Locate the cell with the specified text and output its (X, Y) center coordinate. 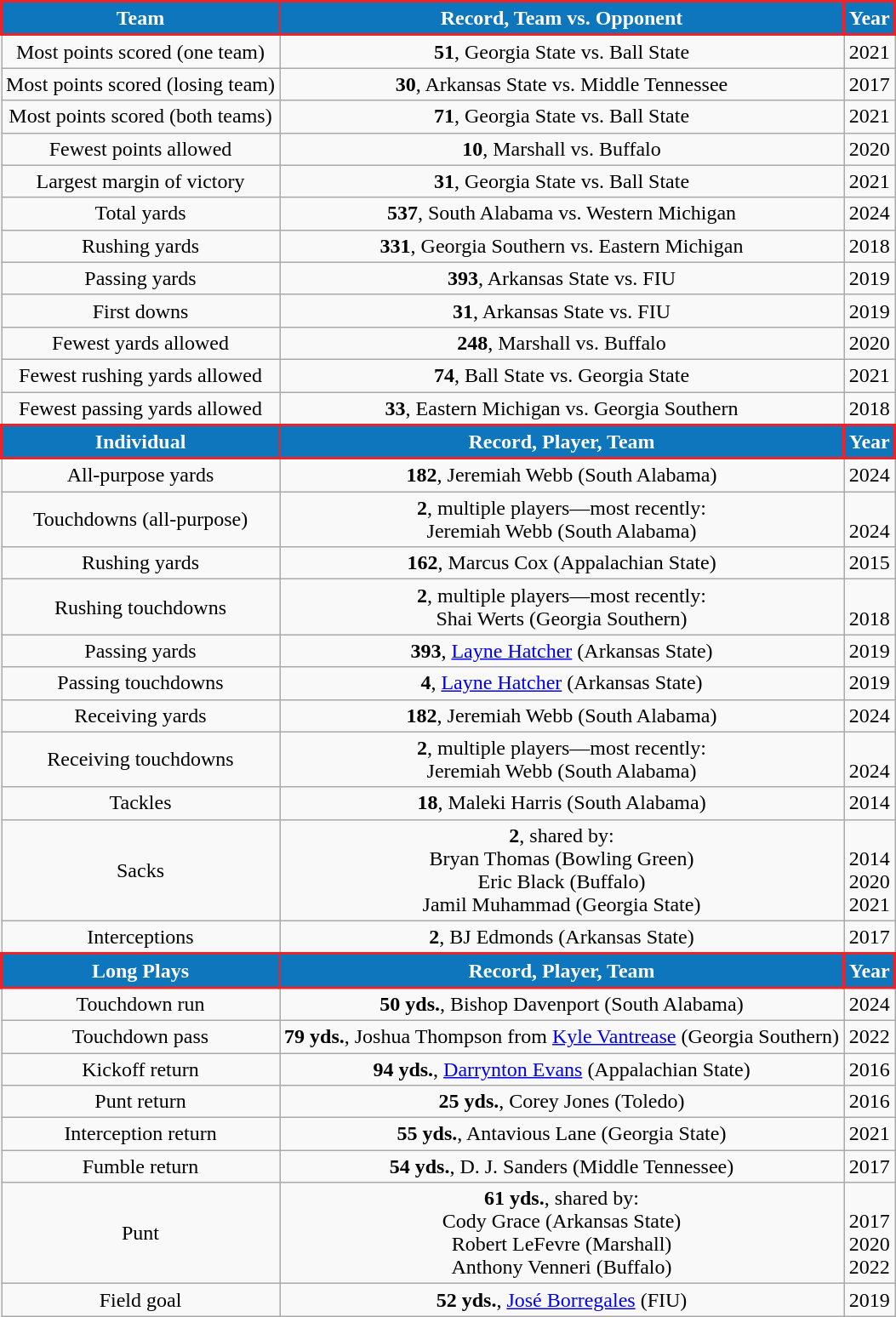
Interceptions (141, 938)
2014 (870, 803)
31, Georgia State vs. Ball State (562, 181)
18, Maleki Harris (South Alabama) (562, 803)
393, Arkansas State vs. FIU (562, 278)
2, BJ Edmonds (Arkansas State) (562, 938)
Fumble return (141, 1166)
33, Eastern Michigan vs. Georgia Southern (562, 408)
54 yds., D. J. Sanders (Middle Tennessee) (562, 1166)
Receiving touchdowns (141, 759)
Fewest yards allowed (141, 343)
162, Marcus Cox (Appalachian State) (562, 563)
248, Marshall vs. Buffalo (562, 343)
Fewest points allowed (141, 149)
Field goal (141, 1300)
Fewest passing yards allowed (141, 408)
Receiving yards (141, 716)
Most points scored (both teams) (141, 117)
Punt return (141, 1102)
94 yds., Darrynton Evans (Appalachian State) (562, 1069)
2, multiple players—most recently:Shai Werts (Georgia Southern) (562, 607)
Punt (141, 1234)
Team (141, 19)
Total yards (141, 214)
61 yds., shared by:Cody Grace (Arkansas State)Robert LeFevre (Marshall)Anthony Venneri (Buffalo) (562, 1234)
Touchdowns (all-purpose) (141, 519)
331, Georgia Southern vs. Eastern Michigan (562, 246)
50 yds., Bishop Davenport (South Alabama) (562, 1004)
30, Arkansas State vs. Middle Tennessee (562, 84)
Most points scored (one team) (141, 51)
52 yds., José Borregales (FIU) (562, 1300)
31, Arkansas State vs. FIU (562, 311)
Passing touchdowns (141, 683)
Fewest rushing yards allowed (141, 375)
201720202022 (870, 1234)
Touchdown run (141, 1004)
Interception return (141, 1134)
Individual (141, 442)
Rushing touchdowns (141, 607)
Kickoff return (141, 1069)
Sacks (141, 869)
74, Ball State vs. Georgia State (562, 375)
2022 (870, 1036)
25 yds., Corey Jones (Toledo) (562, 1102)
2015 (870, 563)
55 yds., Antavious Lane (Georgia State) (562, 1134)
4, Layne Hatcher (Arkansas State) (562, 683)
201420202021 (870, 869)
Largest margin of victory (141, 181)
Tackles (141, 803)
Touchdown pass (141, 1036)
2, shared by:Bryan Thomas (Bowling Green)Eric Black (Buffalo)Jamil Muhammad (Georgia State) (562, 869)
First downs (141, 311)
71, Georgia State vs. Ball State (562, 117)
Long Plays (141, 971)
Most points scored (losing team) (141, 84)
All-purpose yards (141, 475)
10, Marshall vs. Buffalo (562, 149)
Record, Team vs. Opponent (562, 19)
79 yds., Joshua Thompson from Kyle Vantrease (Georgia Southern) (562, 1036)
537, South Alabama vs. Western Michigan (562, 214)
51, Georgia State vs. Ball State (562, 51)
393, Layne Hatcher (Arkansas State) (562, 651)
